Find where the given text appears and provide that cell's center as [X, Y] coordinate. 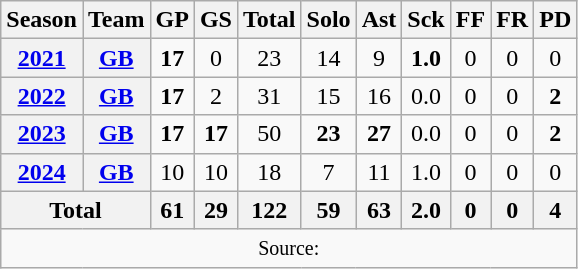
4 [556, 210]
7 [328, 172]
18 [269, 172]
GP [172, 20]
50 [269, 134]
Solo [328, 20]
2022 [42, 96]
29 [216, 210]
14 [328, 58]
122 [269, 210]
Sck [426, 20]
63 [379, 210]
Season [42, 20]
31 [269, 96]
Source: [289, 248]
15 [328, 96]
GS [216, 20]
PD [556, 20]
Team [116, 20]
FF [470, 20]
2021 [42, 58]
2.0 [426, 210]
61 [172, 210]
59 [328, 210]
9 [379, 58]
Ast [379, 20]
16 [379, 96]
2024 [42, 172]
11 [379, 172]
2023 [42, 134]
27 [379, 134]
FR [512, 20]
